Detect which cell encompasses the target text, then output its [x, y] center coordinate. 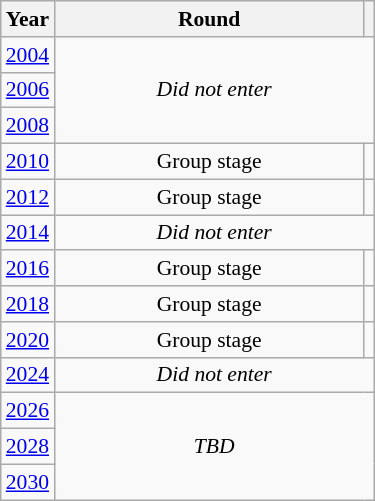
2004 [28, 55]
TBD [214, 446]
2028 [28, 447]
2030 [28, 482]
Year [28, 19]
2014 [28, 233]
Round [209, 19]
2016 [28, 269]
2012 [28, 197]
2024 [28, 375]
2020 [28, 340]
2010 [28, 162]
2018 [28, 304]
2026 [28, 411]
2008 [28, 126]
2006 [28, 90]
